Find where the given text appears and provide that cell's center as (x, y) coordinate. 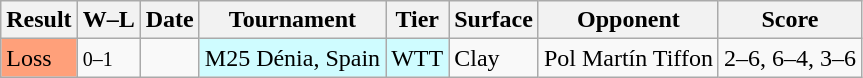
Surface (494, 20)
Pol Martín Tiffon (628, 58)
Date (170, 20)
Tier (418, 20)
W–L (108, 20)
Score (790, 20)
Tournament (292, 20)
0–1 (108, 58)
Clay (494, 58)
Loss (39, 58)
Result (39, 20)
Opponent (628, 20)
M25 Dénia, Spain (292, 58)
2–6, 6–4, 3–6 (790, 58)
WTT (418, 58)
